Return (x, y) of the center of cell containing provided text 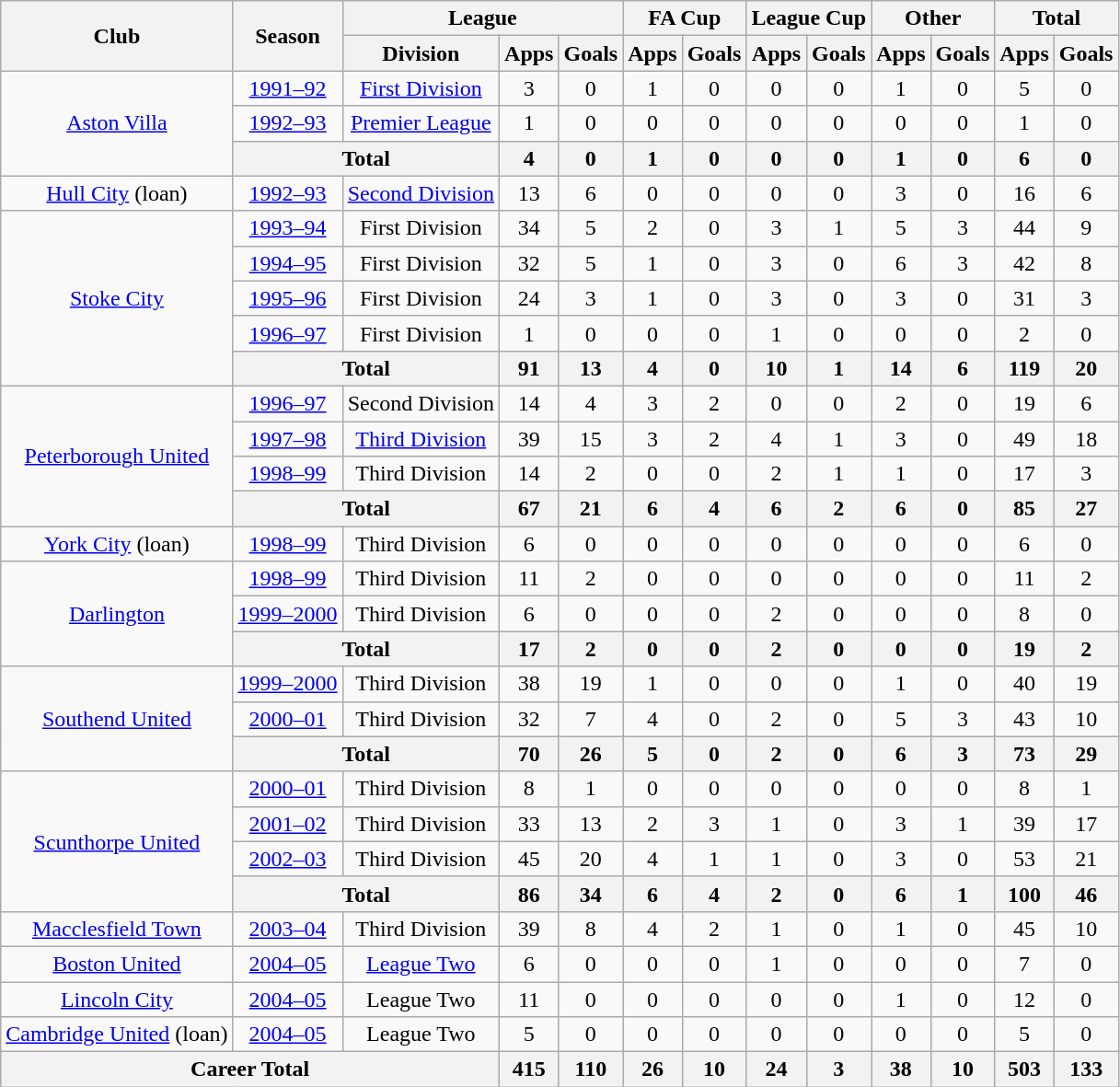
Cambridge United (loan) (117, 1035)
2003–04 (287, 929)
46 (1086, 894)
44 (1024, 228)
1997–98 (287, 439)
53 (1024, 859)
Season (287, 36)
Stoke City (117, 298)
40 (1024, 684)
Premier League (421, 123)
Scunthorpe United (117, 841)
1993–94 (287, 228)
73 (1024, 754)
67 (529, 509)
FA Cup (685, 18)
9 (1086, 228)
Other (933, 18)
1994–95 (287, 263)
49 (1024, 439)
42 (1024, 263)
503 (1024, 1070)
Aston Villa (117, 123)
119 (1024, 368)
70 (529, 754)
100 (1024, 894)
133 (1086, 1070)
1995–96 (287, 298)
Hull City (loan) (117, 193)
33 (529, 824)
16 (1024, 193)
29 (1086, 754)
Southend United (117, 719)
86 (529, 894)
Macclesfield Town (117, 929)
Club (117, 36)
85 (1024, 509)
Division (421, 53)
Boston United (117, 964)
Peterborough United (117, 456)
110 (591, 1070)
Lincoln City (117, 999)
2001–02 (287, 824)
York City (loan) (117, 544)
League (482, 18)
League Cup (809, 18)
Darlington (117, 614)
Career Total (250, 1070)
415 (529, 1070)
12 (1024, 999)
31 (1024, 298)
91 (529, 368)
18 (1086, 439)
27 (1086, 509)
43 (1024, 719)
2002–03 (287, 859)
1991–92 (287, 88)
15 (591, 439)
